Find where the given text appears and provide that cell's center as (x, y) coordinate. 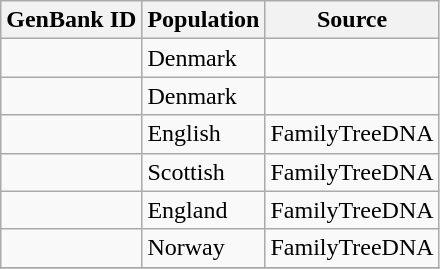
GenBank ID (72, 20)
Source (352, 20)
Norway (204, 248)
England (204, 210)
English (204, 134)
Population (204, 20)
Scottish (204, 172)
